Identify which cell holds the provided text, then report its (X, Y) central coordinate. 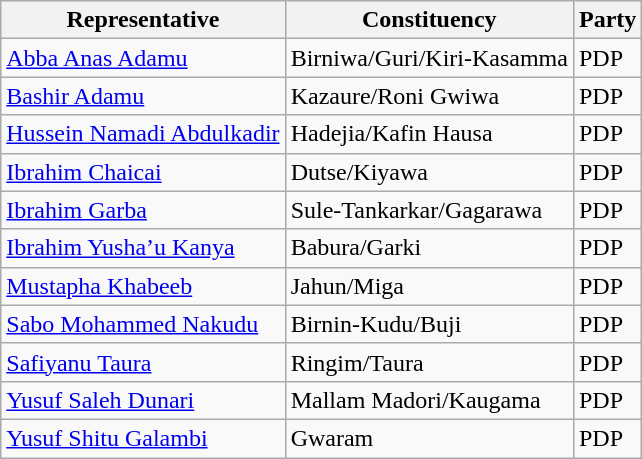
Dutse/Kiyawa (429, 172)
Mallam Madori/Kaugama (429, 400)
Sabo Mohammed Nakudu (143, 324)
Babura/Garki (429, 248)
Mustapha Khabeeb (143, 286)
Representative (143, 20)
Ibrahim Garba (143, 210)
Ibrahim Yusha’u Kanya (143, 248)
Ibrahim Chaicai (143, 172)
Birnin-Kudu/Buji (429, 324)
Constituency (429, 20)
Hadejia/Kafin Hausa (429, 134)
Bashir Adamu (143, 96)
Abba Anas Adamu (143, 58)
Birniwa/Guri/Kiri-Kasamma (429, 58)
Yusuf Shitu Galambi (143, 438)
Safiyanu Taura (143, 362)
Party (607, 20)
Kazaure/Roni Gwiwa (429, 96)
Ringim/Taura (429, 362)
Hussein Namadi Abdulkadir (143, 134)
Sule-Tankarkar/Gagarawa (429, 210)
Yusuf Saleh Dunari (143, 400)
Gwaram (429, 438)
Jahun/Miga (429, 286)
